Pinpoint the cell where the given text exists, returning its (X, Y) midpoint coordinate. 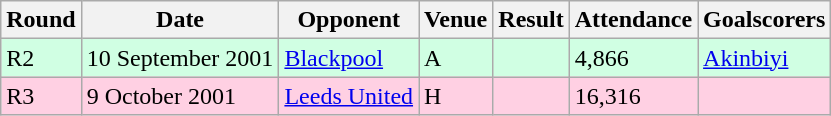
H (456, 96)
A (456, 58)
9 October 2001 (180, 96)
Leeds United (349, 96)
Blackpool (349, 58)
Result (531, 20)
Attendance (633, 20)
R3 (41, 96)
Opponent (349, 20)
R2 (41, 58)
Date (180, 20)
Venue (456, 20)
10 September 2001 (180, 58)
16,316 (633, 96)
4,866 (633, 58)
Goalscorers (764, 20)
Akinbiyi (764, 58)
Round (41, 20)
